Identify which cell holds the provided text, then report its [X, Y] central coordinate. 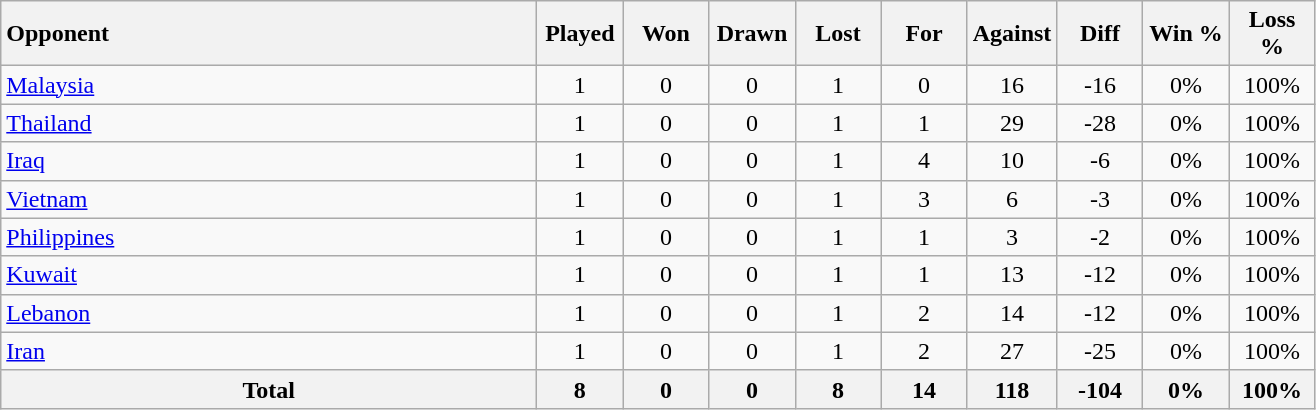
Lebanon [269, 313]
6 [1012, 199]
Loss % [1272, 34]
27 [1012, 351]
-25 [1100, 351]
Iraq [269, 161]
Win % [1186, 34]
-104 [1100, 389]
Lost [838, 34]
-6 [1100, 161]
Vietnam [269, 199]
Thailand [269, 123]
For [924, 34]
-3 [1100, 199]
13 [1012, 275]
Opponent [269, 34]
-16 [1100, 85]
-28 [1100, 123]
118 [1012, 389]
Kuwait [269, 275]
29 [1012, 123]
4 [924, 161]
Total [269, 389]
Philippines [269, 237]
Diff [1100, 34]
Won [666, 34]
Played [580, 34]
Iran [269, 351]
Against [1012, 34]
10 [1012, 161]
-2 [1100, 237]
Malaysia [269, 85]
Drawn [752, 34]
16 [1012, 85]
